From the cell containing the given text, extract its center point as (x, y) coordinate. 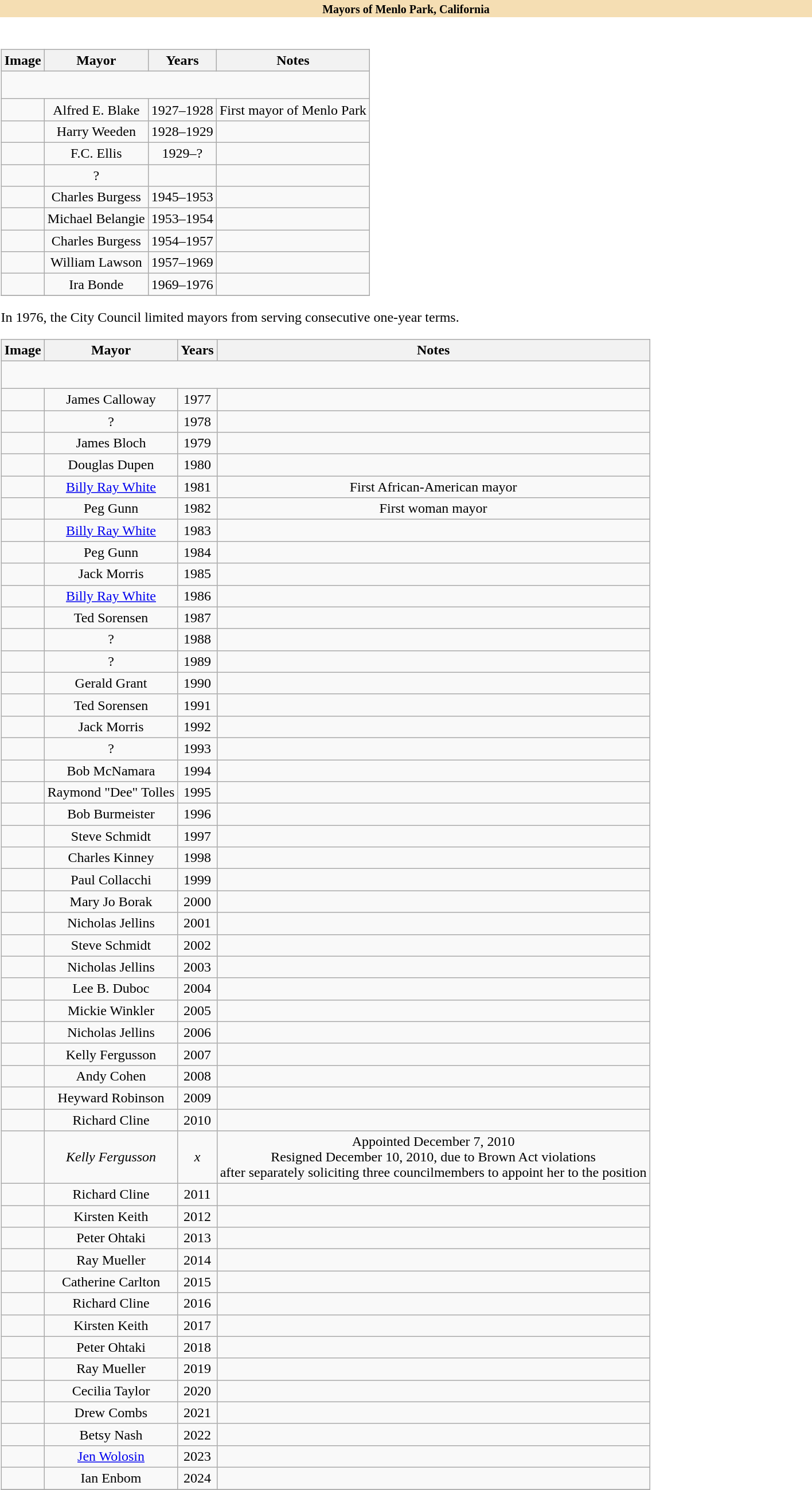
2000 (197, 902)
Lee B. Duboc (111, 989)
2012 (197, 1216)
Raymond "Dee" Tolles (111, 793)
1998 (197, 858)
2006 (197, 1032)
2022 (197, 1434)
Ian Enbom (111, 1478)
1982 (197, 509)
Drew Combs (111, 1413)
1945–1953 (182, 197)
1954–1957 (182, 241)
1992 (197, 727)
2013 (197, 1238)
2005 (197, 1011)
1928–1929 (182, 131)
Catherine Carlton (111, 1282)
1969–1976 (182, 284)
2021 (197, 1413)
1994 (197, 770)
1986 (197, 596)
1980 (197, 465)
First mayor of Menlo Park (292, 110)
Ira Bonde (96, 284)
First African-American mayor (434, 487)
1996 (197, 814)
Mickie Winkler (111, 1011)
2019 (197, 1369)
1977 (197, 399)
Michael Belangie (96, 219)
1995 (197, 793)
2016 (197, 1304)
2007 (197, 1054)
1927–1928 (182, 110)
1991 (197, 705)
Mayors of Menlo Park, California (406, 9)
William Lawson (96, 263)
Harry Weeden (96, 131)
1953–1954 (182, 219)
1988 (197, 639)
James Bloch (111, 443)
2014 (197, 1260)
Alfred E. Blake (96, 110)
1999 (197, 880)
2015 (197, 1282)
Douglas Dupen (111, 465)
2003 (197, 967)
1984 (197, 552)
2001 (197, 923)
2010 (197, 1120)
James Calloway (111, 399)
2024 (197, 1478)
Charles Kinney (111, 858)
2023 (197, 1456)
Heyward Robinson (111, 1098)
F.C. Ellis (96, 153)
1985 (197, 574)
2008 (197, 1076)
1997 (197, 836)
1979 (197, 443)
1989 (197, 661)
Bob Burmeister (111, 814)
Mary Jo Borak (111, 902)
2017 (197, 1325)
2011 (197, 1195)
Andy Cohen (111, 1076)
x (197, 1157)
Betsy Nash (111, 1434)
Paul Collacchi (111, 880)
Cecilia Taylor (111, 1391)
1957–1969 (182, 263)
1983 (197, 531)
First woman mayor (434, 509)
Bob McNamara (111, 770)
1981 (197, 487)
2004 (197, 989)
1993 (197, 748)
2018 (197, 1347)
1929–? (182, 153)
2002 (197, 945)
1990 (197, 683)
1987 (197, 618)
1978 (197, 422)
Jen Wolosin (111, 1456)
2009 (197, 1098)
2020 (197, 1391)
Gerald Grant (111, 683)
